Return the (x, y) coordinate for the center point of the cell that contains the specified text.  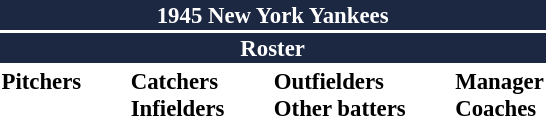
1945 New York Yankees (272, 15)
Roster (272, 48)
